Find where the given text appears and provide that cell's center as [X, Y] coordinate. 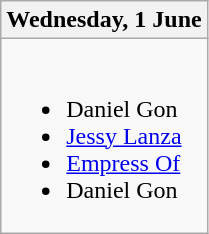
Wednesday, 1 June [104, 20]
Daniel GonJessy LanzaEmpress OfDaniel Gon [104, 136]
